Scan for the cell matching the given text and deliver its [x, y] coordinate at center. 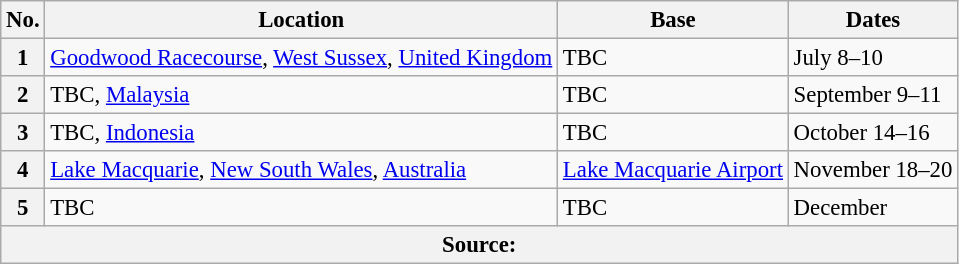
TBC, Indonesia [302, 133]
2 [23, 95]
October 14–16 [872, 133]
Base [674, 20]
No. [23, 20]
Dates [872, 20]
September 9–11 [872, 95]
5 [23, 208]
1 [23, 58]
Lake Macquarie Airport [674, 170]
July 8–10 [872, 58]
Location [302, 20]
TBC, Malaysia [302, 95]
December [872, 208]
Source: [480, 245]
November 18–20 [872, 170]
3 [23, 133]
4 [23, 170]
Lake Macquarie, New South Wales, Australia [302, 170]
Goodwood Racecourse, West Sussex, United Kingdom [302, 58]
